Determine the (x, y) coordinate at the center of the cell enclosing the given text.  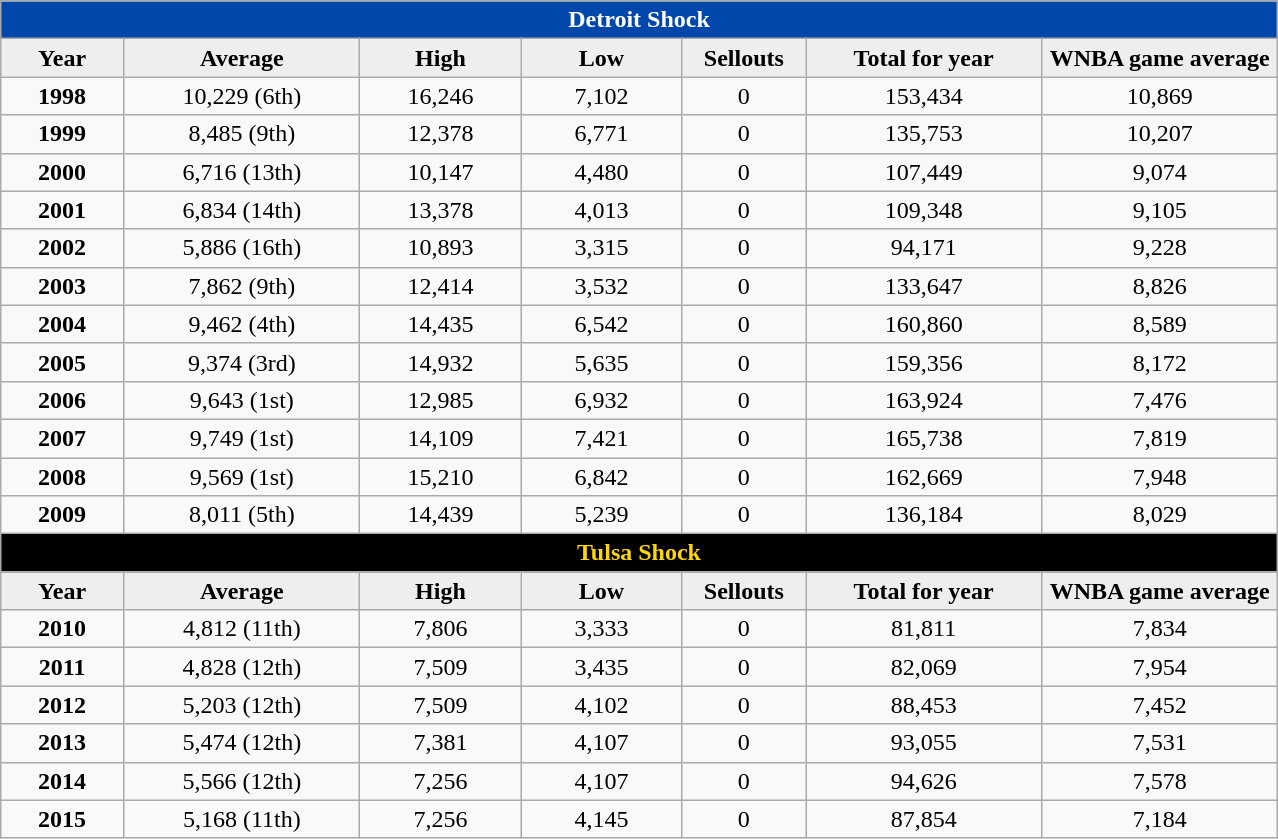
94,171 (924, 248)
6,771 (602, 134)
8,589 (1160, 324)
12,378 (440, 134)
7,834 (1160, 629)
2000 (62, 172)
87,854 (924, 819)
6,932 (602, 400)
2011 (62, 667)
14,932 (440, 362)
107,449 (924, 172)
153,434 (924, 96)
4,480 (602, 172)
2002 (62, 248)
16,246 (440, 96)
10,869 (1160, 96)
9,228 (1160, 248)
9,374 (3rd) (242, 362)
7,531 (1160, 743)
5,168 (11th) (242, 819)
8,029 (1160, 515)
10,229 (6th) (242, 96)
6,834 (14th) (242, 210)
9,643 (1st) (242, 400)
6,542 (602, 324)
6,842 (602, 477)
82,069 (924, 667)
2006 (62, 400)
4,145 (602, 819)
7,954 (1160, 667)
2004 (62, 324)
2012 (62, 705)
4,102 (602, 705)
3,315 (602, 248)
162,669 (924, 477)
2015 (62, 819)
14,435 (440, 324)
9,105 (1160, 210)
7,102 (602, 96)
136,184 (924, 515)
8,172 (1160, 362)
7,381 (440, 743)
10,147 (440, 172)
7,819 (1160, 438)
4,013 (602, 210)
7,948 (1160, 477)
12,414 (440, 286)
163,924 (924, 400)
5,886 (16th) (242, 248)
4,812 (11th) (242, 629)
6,716 (13th) (242, 172)
10,893 (440, 248)
2009 (62, 515)
4,828 (12th) (242, 667)
9,569 (1st) (242, 477)
14,109 (440, 438)
7,421 (602, 438)
2010 (62, 629)
9,462 (4th) (242, 324)
94,626 (924, 781)
2003 (62, 286)
7,452 (1160, 705)
1999 (62, 134)
9,074 (1160, 172)
7,476 (1160, 400)
8,826 (1160, 286)
165,738 (924, 438)
7,184 (1160, 819)
Tulsa Shock (638, 553)
7,862 (9th) (242, 286)
9,749 (1st) (242, 438)
7,578 (1160, 781)
8,485 (9th) (242, 134)
88,453 (924, 705)
3,435 (602, 667)
159,356 (924, 362)
1998 (62, 96)
12,985 (440, 400)
133,647 (924, 286)
2005 (62, 362)
3,532 (602, 286)
5,635 (602, 362)
5,203 (12th) (242, 705)
8,011 (5th) (242, 515)
2014 (62, 781)
5,239 (602, 515)
Detroit Shock (638, 20)
93,055 (924, 743)
13,378 (440, 210)
109,348 (924, 210)
135,753 (924, 134)
14,439 (440, 515)
15,210 (440, 477)
81,811 (924, 629)
3,333 (602, 629)
2008 (62, 477)
2013 (62, 743)
10,207 (1160, 134)
5,566 (12th) (242, 781)
2007 (62, 438)
5,474 (12th) (242, 743)
7,806 (440, 629)
2001 (62, 210)
160,860 (924, 324)
